Pinpoint the cell where the given text exists, returning its [x, y] midpoint coordinate. 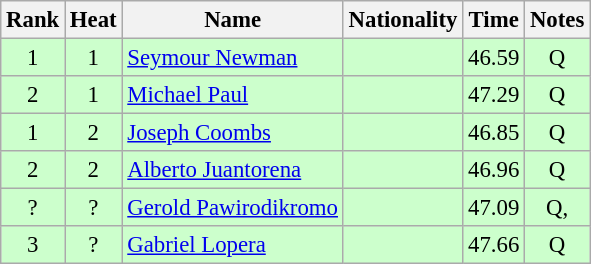
Rank [33, 20]
Time [494, 20]
46.59 [494, 58]
Notes [558, 20]
46.96 [494, 170]
47.09 [494, 208]
47.66 [494, 245]
3 [33, 245]
Nationality [402, 20]
Heat [94, 20]
Gabriel Lopera [232, 245]
Seymour Newman [232, 58]
Gerold Pawirodikromo [232, 208]
Q, [558, 208]
Michael Paul [232, 95]
46.85 [494, 133]
Alberto Juantorena [232, 170]
Joseph Coombs [232, 133]
47.29 [494, 95]
Name [232, 20]
